Search for the cell housing the specified text and yield its (X, Y) center coordinate. 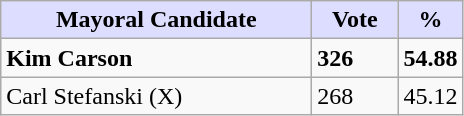
268 (355, 96)
Mayoral Candidate (156, 20)
54.88 (430, 58)
45.12 (430, 96)
% (430, 20)
Vote (355, 20)
Kim Carson (156, 58)
326 (355, 58)
Carl Stefanski (X) (156, 96)
